Find where the given text appears and provide that cell's center as (x, y) coordinate. 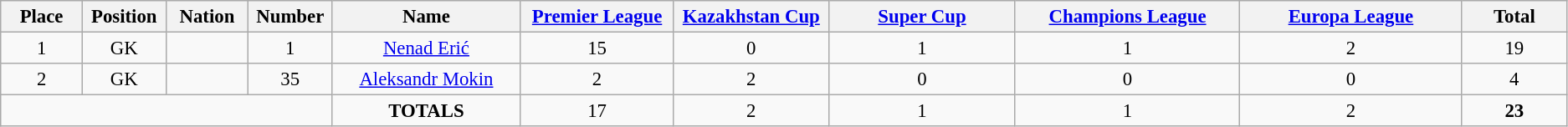
Number (290, 17)
4 (1514, 79)
Premier League (597, 17)
Name (427, 17)
17 (597, 111)
19 (1514, 48)
Super Cup (922, 17)
Europa League (1350, 17)
TOTALS (427, 111)
Place (42, 17)
Aleksandr Mokin (427, 79)
23 (1514, 111)
Nation (208, 17)
15 (597, 48)
Total (1514, 17)
35 (290, 79)
Nenad Erić (427, 48)
Champions League (1127, 17)
Position (124, 17)
Kazakhstan Cup (751, 17)
